Identify which cell holds the provided text, then report its (x, y) central coordinate. 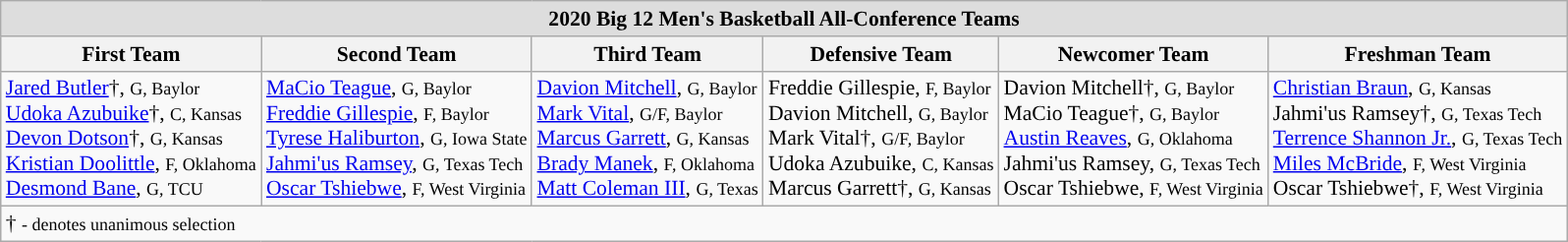
Davion Mitchell, G, BaylorMark Vital, G/F, BaylorMarcus Garrett, G, KansasBrady Manek, F, OklahomaMatt Coleman III, G, Texas (646, 139)
Second Team (397, 54)
Defensive Team (881, 54)
Third Team (646, 54)
Freddie Gillespie, F, BaylorDavion Mitchell, G, BaylorMark Vital†, G/F, BaylorUdoka Azubuike, C, KansasMarcus Garrett†, G, Kansas (881, 139)
First Team (132, 54)
Freshman Team (1419, 54)
MaCio Teague, G, BaylorFreddie Gillespie, F, BaylorTyrese Haliburton, G, Iowa StateJahmi'us Ramsey, G, Texas TechOscar Tshiebwe, F, West Virginia (397, 139)
Newcomer Team (1133, 54)
Jared Butler†, G, BaylorUdoka Azubuike†, C, KansasDevon Dotson†, G, KansasKristian Doolittle, F, OklahomaDesmond Bane, G, TCU (132, 139)
Davion Mitchell†, G, BaylorMaCio Teague†, G, BaylorAustin Reaves, G, OklahomaJahmi'us Ramsey, G, Texas TechOscar Tshiebwe, F, West Virginia (1133, 139)
2020 Big 12 Men's Basketball All-Conference Teams (784, 19)
† - denotes unanimous selection (784, 224)
